Determine the (X, Y) coordinate at the center of the cell enclosing the given text.  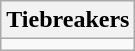
Tiebreakers (68, 20)
